Detect which cell encompasses the target text, then output its [x, y] center coordinate. 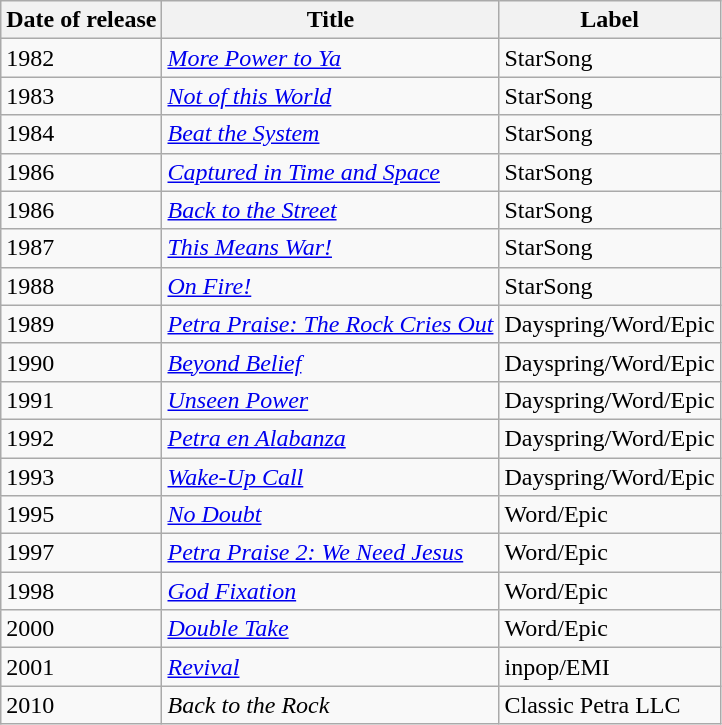
Unseen Power [330, 400]
1991 [82, 400]
Date of release [82, 20]
Revival [330, 667]
Back to the Rock [330, 705]
1995 [82, 515]
This Means War! [330, 248]
1997 [82, 553]
Label [610, 20]
Beat the System [330, 134]
2000 [82, 629]
2010 [82, 705]
On Fire! [330, 286]
No Doubt [330, 515]
More Power to Ya [330, 58]
Not of this World [330, 96]
1984 [82, 134]
1989 [82, 324]
Title [330, 20]
1993 [82, 477]
Back to the Street [330, 210]
1998 [82, 591]
Petra Praise 2: We Need Jesus [330, 553]
Double Take [330, 629]
2001 [82, 667]
1987 [82, 248]
1992 [82, 438]
Wake-Up Call [330, 477]
1988 [82, 286]
1983 [82, 96]
God Fixation [330, 591]
1990 [82, 362]
1982 [82, 58]
Beyond Belief [330, 362]
Petra en Alabanza [330, 438]
inpop/EMI [610, 667]
Captured in Time and Space [330, 172]
Petra Praise: The Rock Cries Out [330, 324]
Classic Petra LLC [610, 705]
